Scan for the cell matching the given text and deliver its [x, y] coordinate at center. 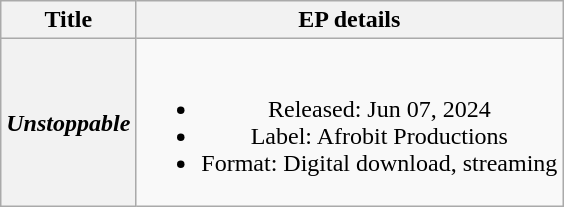
Released: Jun 07, 2024Label: Afrobit ProductionsFormat: Digital download, streaming [350, 122]
EP details [350, 20]
Title [68, 20]
Unstoppable [68, 122]
